Provide the [x, y] coordinate of the cell's center where the given text is located.  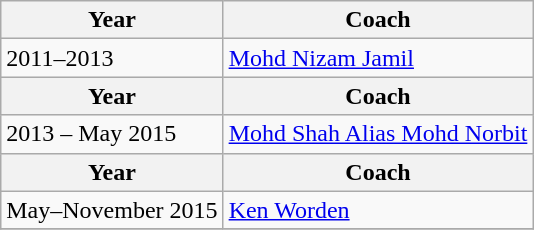
2011–2013 [112, 58]
Mohd Shah Alias Mohd Norbit [378, 134]
2013 – May 2015 [112, 134]
Ken Worden [378, 210]
Mohd Nizam Jamil [378, 58]
May–November 2015 [112, 210]
